Find where the given text appears and provide that cell's center as [X, Y] coordinate. 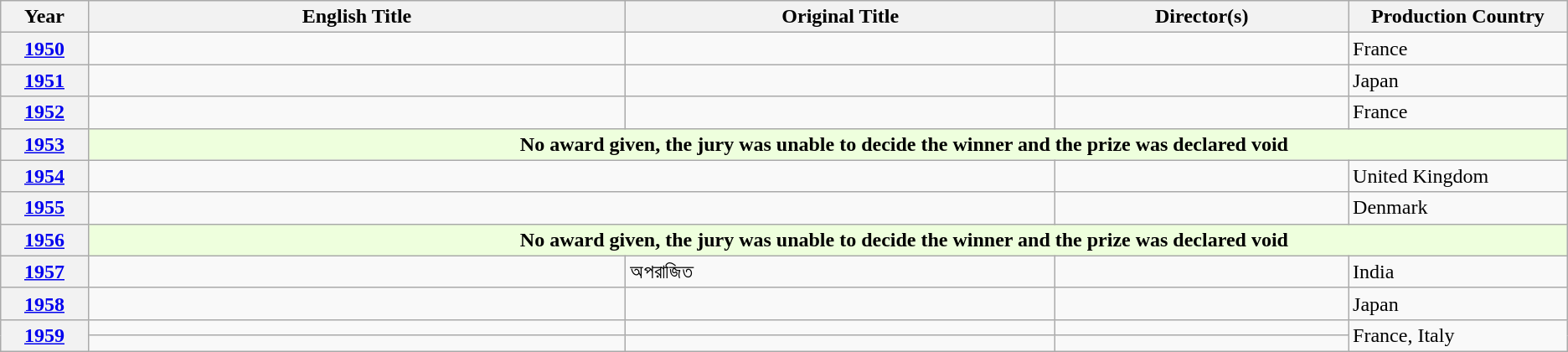
France, Italy [1458, 335]
1955 [44, 208]
English Title [357, 17]
1952 [44, 112]
1950 [44, 49]
Original Title [841, 17]
1958 [44, 303]
1956 [44, 240]
Director(s) [1202, 17]
India [1458, 272]
1953 [44, 144]
Denmark [1458, 208]
1954 [44, 176]
1959 [44, 335]
Year [44, 17]
1951 [44, 80]
Production Country [1458, 17]
United Kingdom [1458, 176]
অপরাজিত [841, 272]
1957 [44, 272]
